Pinpoint the cell where the given text exists, returning its (x, y) midpoint coordinate. 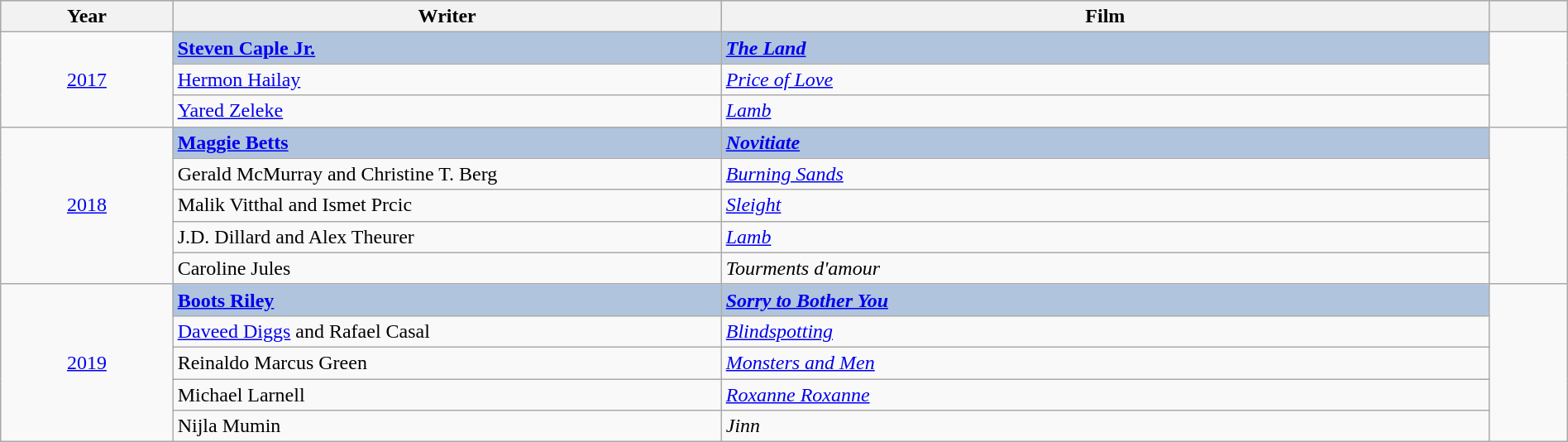
Burning Sands (1105, 174)
Steven Caple Jr. (447, 48)
Yared Zeleke (447, 111)
2017 (87, 79)
Nijla Mumin (447, 426)
Jinn (1105, 426)
2018 (87, 205)
Year (87, 17)
2019 (87, 363)
Monsters and Men (1105, 363)
Malik Vitthal and Ismet Prcic (447, 205)
Writer (447, 17)
Sorry to Bother You (1105, 300)
The Land (1105, 48)
Daveed Diggs and Rafael Casal (447, 331)
Gerald McMurray and Christine T. Berg (447, 174)
Roxanne Roxanne (1105, 395)
Hermon Hailay (447, 79)
Film (1105, 17)
Novitiate (1105, 142)
Price of Love (1105, 79)
J.D. Dillard and Alex Theurer (447, 237)
Sleight (1105, 205)
Boots Riley (447, 300)
Caroline Jules (447, 268)
Blindspotting (1105, 331)
Reinaldo Marcus Green (447, 363)
Maggie Betts (447, 142)
Tourments d'amour (1105, 268)
Michael Larnell (447, 395)
